Locate the cell with the specified text and output its (x, y) center coordinate. 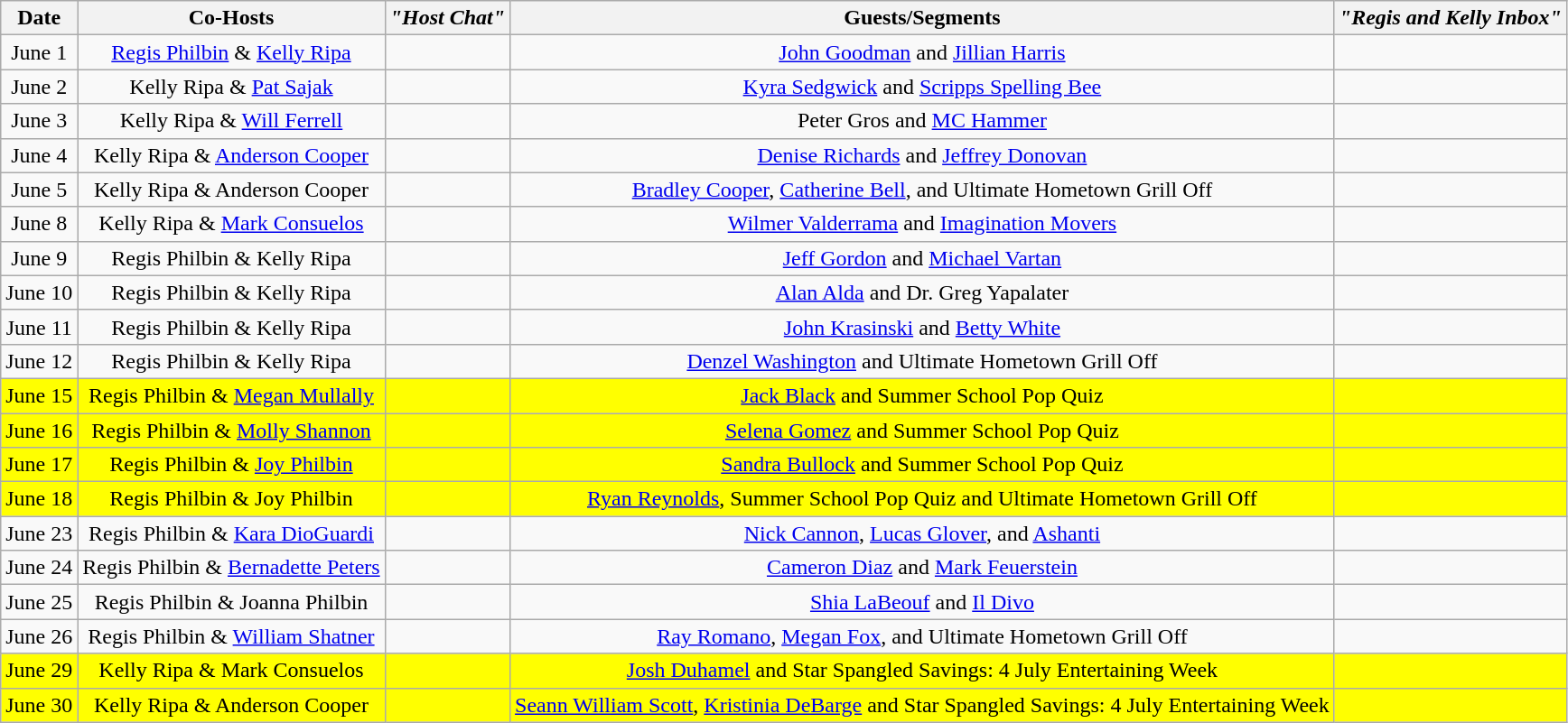
Ray Romano, Megan Fox, and Ultimate Hometown Grill Off (923, 636)
Kyra Sedgwick and Scripps Spelling Bee (923, 87)
Regis Philbin & Bernadette Peters (231, 568)
Denzel Washington and Ultimate Hometown Grill Off (923, 361)
Regis Philbin & William Shatner (231, 636)
June 24 (40, 568)
June 12 (40, 361)
Shia LaBeouf and Il Divo (923, 602)
June 18 (40, 499)
Regis Philbin & Kara DioGuardi (231, 533)
Cameron Diaz and Mark Feuerstein (923, 568)
June 29 (40, 671)
June 23 (40, 533)
Date (40, 18)
Seann William Scott, Kristinia DeBarge and Star Spangled Savings: 4 July Entertaining Week (923, 705)
Nick Cannon, Lucas Glover, and Ashanti (923, 533)
June 8 (40, 224)
Ryan Reynolds, Summer School Pop Quiz and Ultimate Hometown Grill Off (923, 499)
June 9 (40, 258)
June 4 (40, 155)
June 16 (40, 431)
June 1 (40, 52)
Guests/Segments (923, 18)
June 17 (40, 465)
Kelly Ripa & Pat Sajak (231, 87)
"Host Chat" (447, 18)
Co-Hosts (231, 18)
June 5 (40, 190)
"Regis and Kelly Inbox" (1451, 18)
Wilmer Valderrama and Imagination Movers (923, 224)
Alan Alda and Dr. Greg Yapalater (923, 292)
June 30 (40, 705)
Kelly Ripa & Will Ferrell (231, 121)
Sandra Bullock and Summer School Pop Quiz (923, 465)
June 3 (40, 121)
June 10 (40, 292)
John Goodman and Jillian Harris (923, 52)
June 2 (40, 87)
Bradley Cooper, Catherine Bell, and Ultimate Hometown Grill Off (923, 190)
June 15 (40, 395)
Josh Duhamel and Star Spangled Savings: 4 July Entertaining Week (923, 671)
Denise Richards and Jeffrey Donovan (923, 155)
June 26 (40, 636)
Peter Gros and MC Hammer (923, 121)
June 25 (40, 602)
Regis Philbin & Joanna Philbin (231, 602)
Jeff Gordon and Michael Vartan (923, 258)
John Krasinski and Betty White (923, 327)
Jack Black and Summer School Pop Quiz (923, 395)
Regis Philbin & Molly Shannon (231, 431)
Regis Philbin & Megan Mullally (231, 395)
June 11 (40, 327)
Selena Gomez and Summer School Pop Quiz (923, 431)
